Detect which cell encompasses the target text, then output its [X, Y] center coordinate. 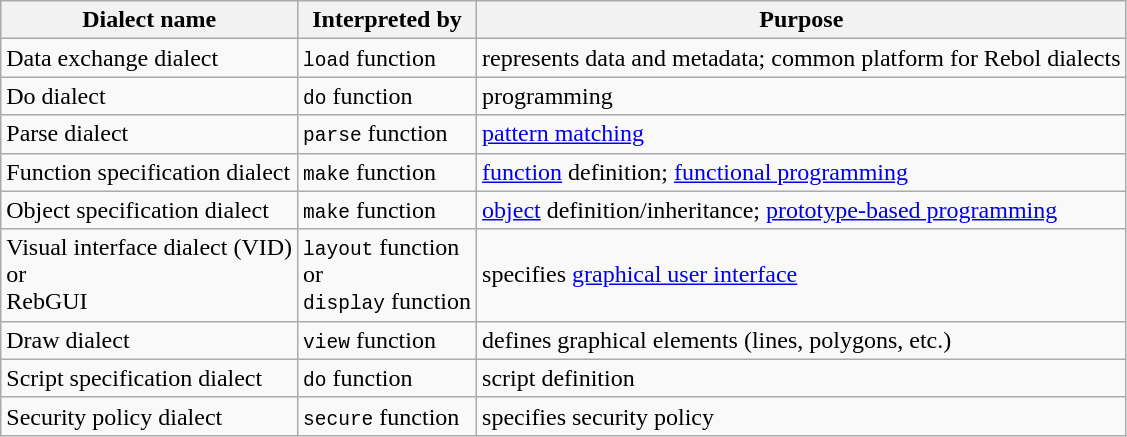
Script specification dialect [150, 378]
pattern matching [802, 134]
secure function [388, 416]
script definition [802, 378]
load function [388, 58]
object definition/inheritance; prototype-based programming [802, 210]
Interpreted by [388, 20]
parse function [388, 134]
Do dialect [150, 96]
Data exchange dialect [150, 58]
layout functionordisplay function [388, 275]
represents data and metadata; common platform for Rebol dialects [802, 58]
Function specification dialect [150, 172]
Dialect name [150, 20]
Security policy dialect [150, 416]
Object specification dialect [150, 210]
view function [388, 340]
specifies security policy [802, 416]
function definition; functional programming [802, 172]
Parse dialect [150, 134]
Draw dialect [150, 340]
defines graphical elements (lines, polygons, etc.) [802, 340]
specifies graphical user interface [802, 275]
programming [802, 96]
Visual interface dialect (VID)orRebGUI [150, 275]
Purpose [802, 20]
